Output the (x, y) coordinate of the center of the cell containing the given text.  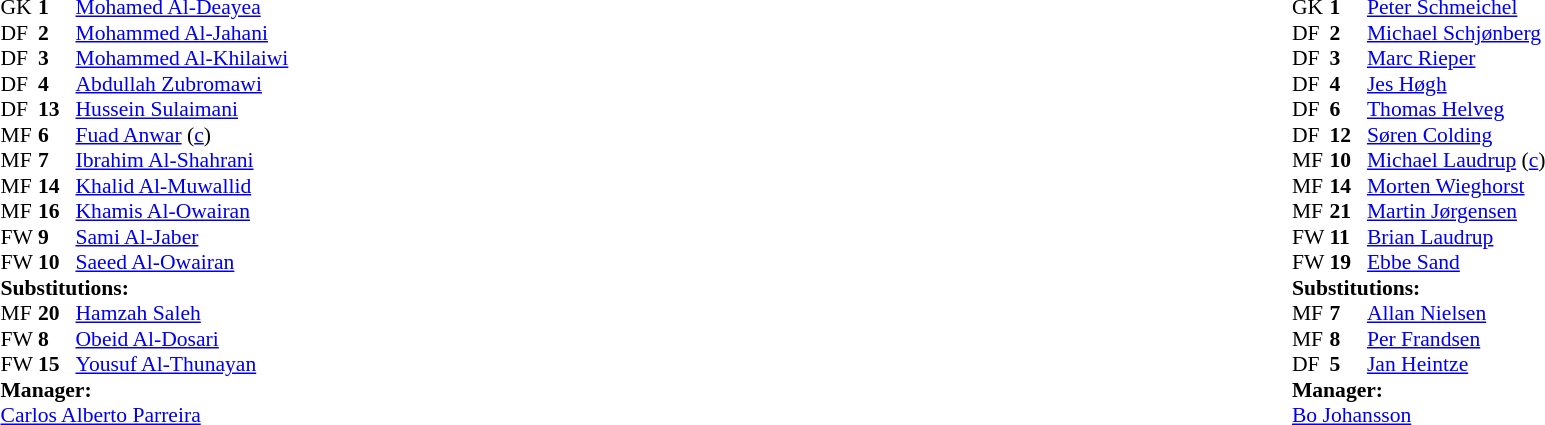
19 (1348, 263)
20 (57, 313)
12 (1348, 135)
Sami Al-Jaber (182, 237)
Saeed Al-Owairan (182, 263)
Manager: (144, 390)
Ibrahim Al-Shahrani (182, 161)
Khalid Al-Muwallid (182, 186)
Fuad Anwar (c) (182, 135)
Mohammed Al-Khilaiwi (182, 59)
21 (1348, 211)
Substitutions: (144, 288)
Yousuf Al-Thunayan (182, 365)
11 (1348, 237)
9 (57, 237)
16 (57, 211)
5 (1348, 365)
13 (57, 109)
Mohammed Al-Jahani (182, 33)
Hussein Sulaimani (182, 109)
Abdullah Zubromawi (182, 84)
Obeid Al-Dosari (182, 339)
Hamzah Saleh (182, 313)
Khamis Al-Owairan (182, 211)
15 (57, 365)
